Output the (x, y) coordinate of the center of the cell containing the given text.  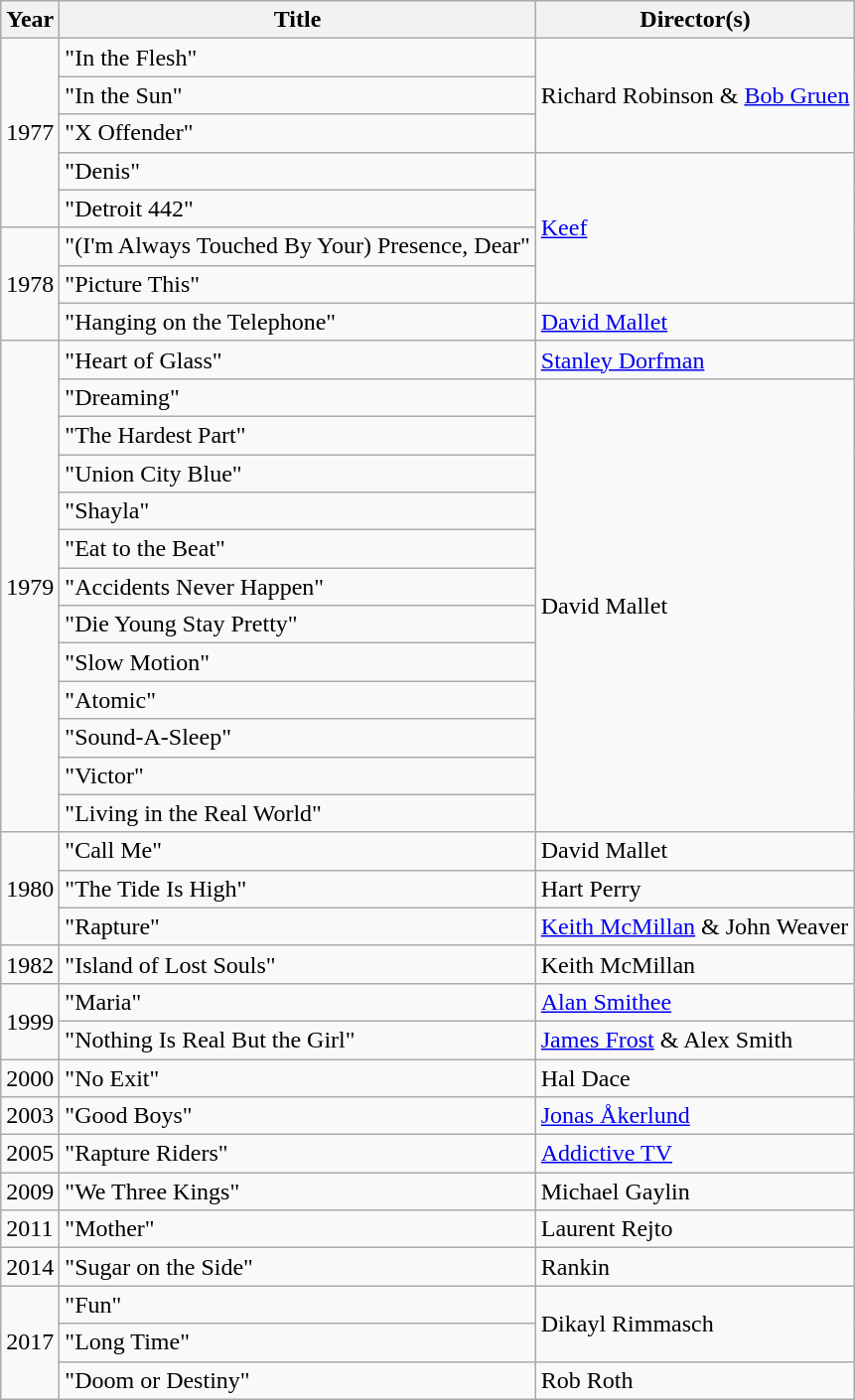
Rankin (695, 1267)
"Mother" (298, 1229)
"Shayla" (298, 511)
"Accidents Never Happen" (298, 587)
"Victor" (298, 775)
"X Offender" (298, 133)
"The Hardest Part" (298, 435)
"Long Time" (298, 1342)
"Union City Blue" (298, 474)
Laurent Rejto (695, 1229)
Director(s) (695, 20)
1999 (30, 1021)
Richard Robinson & Bob Gruen (695, 95)
2017 (30, 1342)
"Rapture Riders" (298, 1154)
2011 (30, 1229)
Michael Gaylin (695, 1191)
James Frost & Alex Smith (695, 1040)
2000 (30, 1077)
Dikayl Rimmasch (695, 1324)
Hal Dace (695, 1077)
Year (30, 20)
1978 (30, 284)
"Dreaming" (298, 397)
Jonas Åkerlund (695, 1116)
"Doom or Destiny" (298, 1380)
1977 (30, 133)
"Sound-A-Sleep" (298, 738)
"Sugar on the Side" (298, 1267)
Rob Roth (695, 1380)
"(I'm Always Touched By Your) Presence, Dear" (298, 246)
1982 (30, 964)
Title (298, 20)
"In the Sun" (298, 95)
2014 (30, 1267)
"Nothing Is Real But the Girl" (298, 1040)
2005 (30, 1154)
"Hanging on the Telephone" (298, 322)
"Atomic" (298, 700)
"Island of Lost Souls" (298, 964)
"Eat to the Beat" (298, 549)
Stanley Dorfman (695, 359)
1979 (30, 586)
2009 (30, 1191)
Keith McMillan (695, 964)
"Detroit 442" (298, 209)
"Good Boys" (298, 1116)
Hart Perry (695, 889)
2003 (30, 1116)
Alan Smithee (695, 1002)
"Maria" (298, 1002)
Keef (695, 227)
"Call Me" (298, 851)
"Die Young Stay Pretty" (298, 625)
Addictive TV (695, 1154)
"Slow Motion" (298, 662)
1980 (30, 889)
"Picture This" (298, 284)
"Denis" (298, 171)
"We Three Kings" (298, 1191)
"Heart of Glass" (298, 359)
"Rapture" (298, 926)
"No Exit" (298, 1077)
Keith McMillan & John Weaver (695, 926)
"Living in the Real World" (298, 813)
"In the Flesh" (298, 58)
"Fun" (298, 1305)
"The Tide Is High" (298, 889)
